Provide the [X, Y] coordinate of the cell's center where the given text is located.  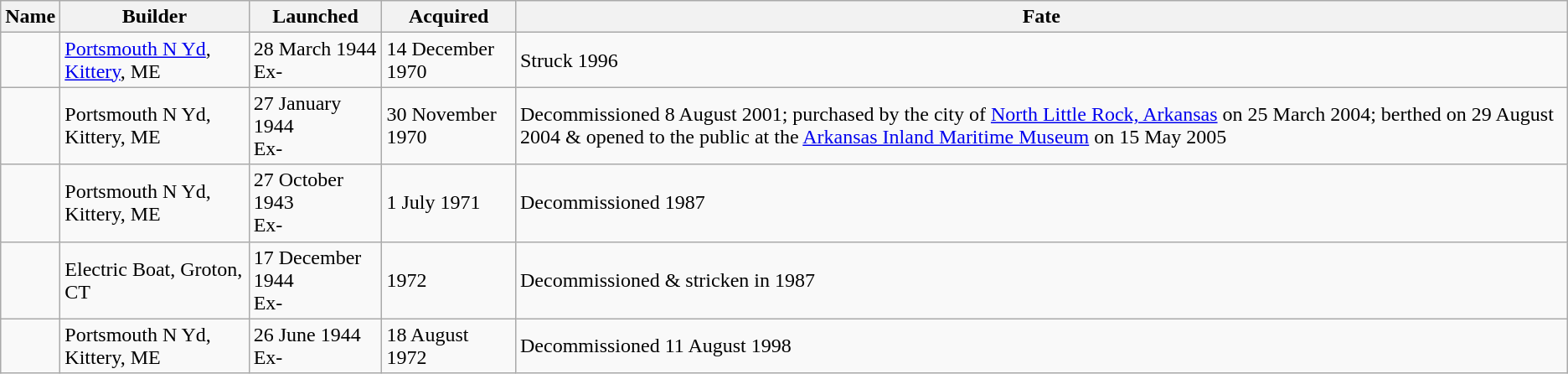
Electric Boat, Groton, CT [154, 280]
Builder [154, 17]
17 December 1944Ex- [315, 280]
Name [30, 17]
Fate [1041, 17]
26 June 1944Ex- [315, 345]
Acquired [449, 17]
Decommissioned 11 August 1998 [1041, 345]
27 January 1944Ex- [315, 126]
1972 [449, 280]
Decommissioned & stricken in 1987 [1041, 280]
Struck 1996 [1041, 60]
28 March 1944Ex- [315, 60]
30 November 1970 [449, 126]
Decommissioned 1987 [1041, 203]
1 July 1971 [449, 203]
Launched [315, 17]
27 October 1943Ex- [315, 203]
18 August 1972 [449, 345]
14 December 1970 [449, 60]
